From the cell containing the given text, extract its center point as [x, y] coordinate. 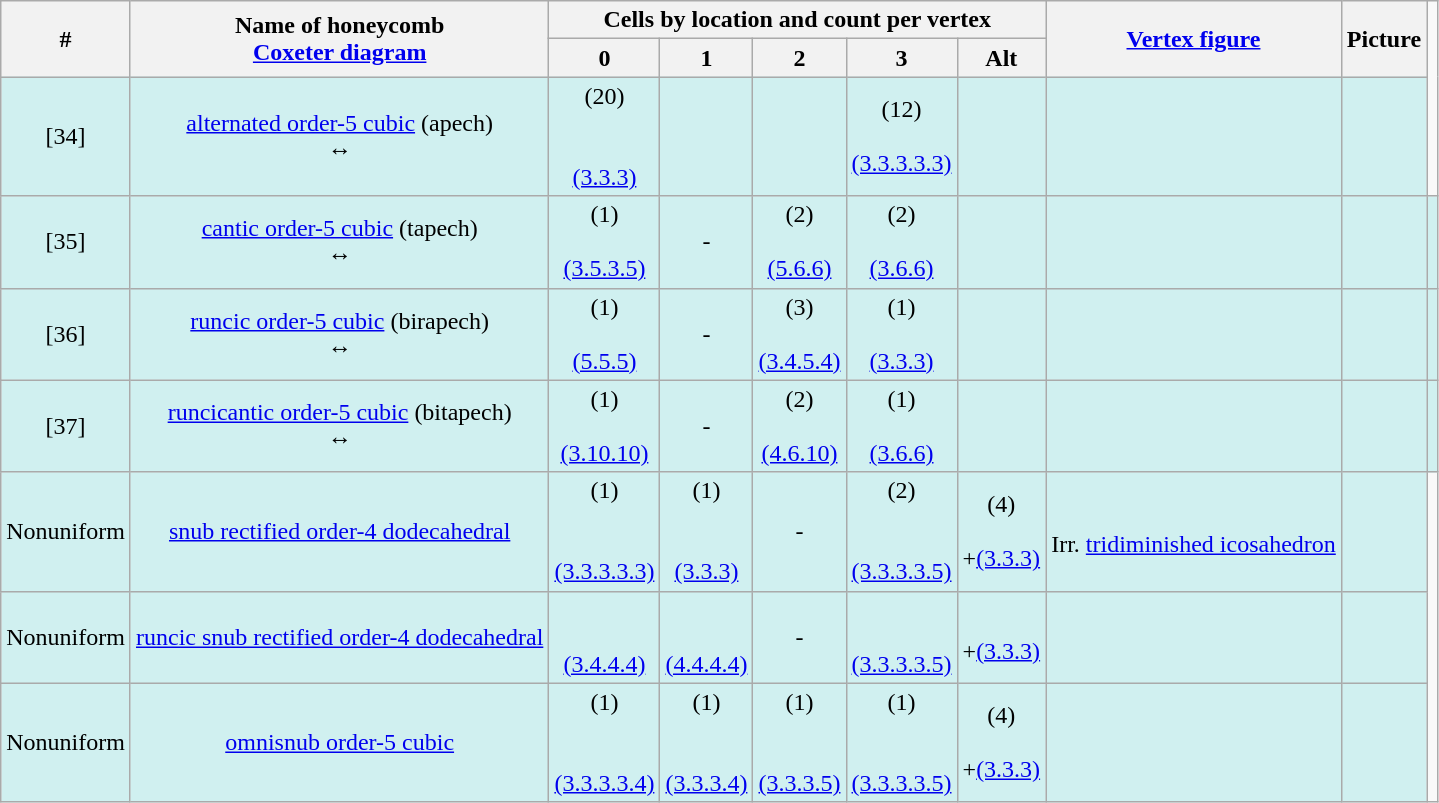
Alt [1002, 58]
1 [706, 58]
(3.3.3.3.5) [902, 637]
(3)(3.4.5.4) [800, 334]
snub rectified order-4 dodecahedral [339, 532]
cantic order-5 cubic (tapech) ↔ [339, 242]
(2)(5.6.6) [800, 242]
(12)(3.3.3.3.3) [902, 136]
(1)(5.5.5) [604, 334]
(20)(3.3.3) [604, 136]
Picture [1384, 39]
alternated order-5 cubic (apech) ↔ [339, 136]
(4.4.4.4) [706, 637]
(1)(3.3.3.3.4) [604, 742]
(1)(3.3.3.5) [800, 742]
(2)(3.3.3.3.5) [902, 532]
Irr. tridiminished icosahedron [1194, 532]
(3.4.4.4) [604, 637]
[35] [66, 242]
(1)(3.10.10) [604, 426]
[34] [66, 136]
Name of honeycombCoxeter diagram [339, 39]
(1)(3.3.3.3.3) [604, 532]
Vertex figure [1194, 39]
[36] [66, 334]
(1)(3.6.6) [902, 426]
(2)(3.6.6) [902, 242]
+(3.3.3) [1002, 637]
(2)(4.6.10) [800, 426]
[37] [66, 426]
2 [800, 58]
(1)(3.3.3.4) [706, 742]
(1)(3.5.3.5) [604, 242]
# [66, 39]
runcic order-5 cubic (birapech) ↔ [339, 334]
3 [902, 58]
Cells by location and count per vertex [798, 20]
0 [604, 58]
runcic snub rectified order-4 dodecahedral [339, 637]
runcicantic order-5 cubic (bitapech) ↔ [339, 426]
omnisnub order-5 cubic [339, 742]
(1)(3.3.3.3.5) [902, 742]
